Pinpoint the cell where the given text exists, returning its (X, Y) midpoint coordinate. 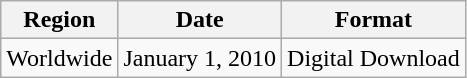
Format (374, 20)
January 1, 2010 (200, 58)
Date (200, 20)
Region (60, 20)
Worldwide (60, 58)
Digital Download (374, 58)
